Identify which cell holds the provided text, then report its (x, y) central coordinate. 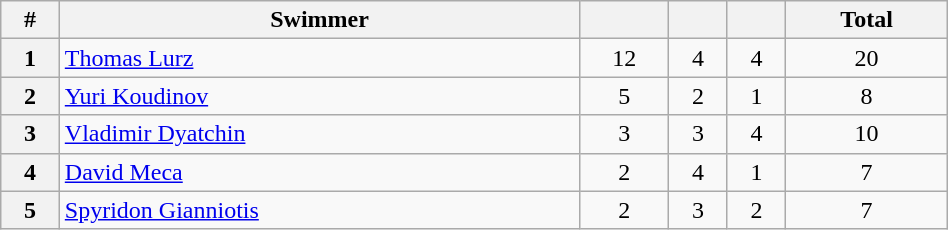
Swimmer (320, 20)
10 (866, 134)
Yuri Koudinov (320, 96)
Vladimir Dyatchin (320, 134)
David Meca (320, 172)
# (30, 20)
Spyridon Gianniotis (320, 210)
12 (624, 58)
Thomas Lurz (320, 58)
Total (866, 20)
8 (866, 96)
20 (866, 58)
